Find where the given text appears and provide that cell's center as (x, y) coordinate. 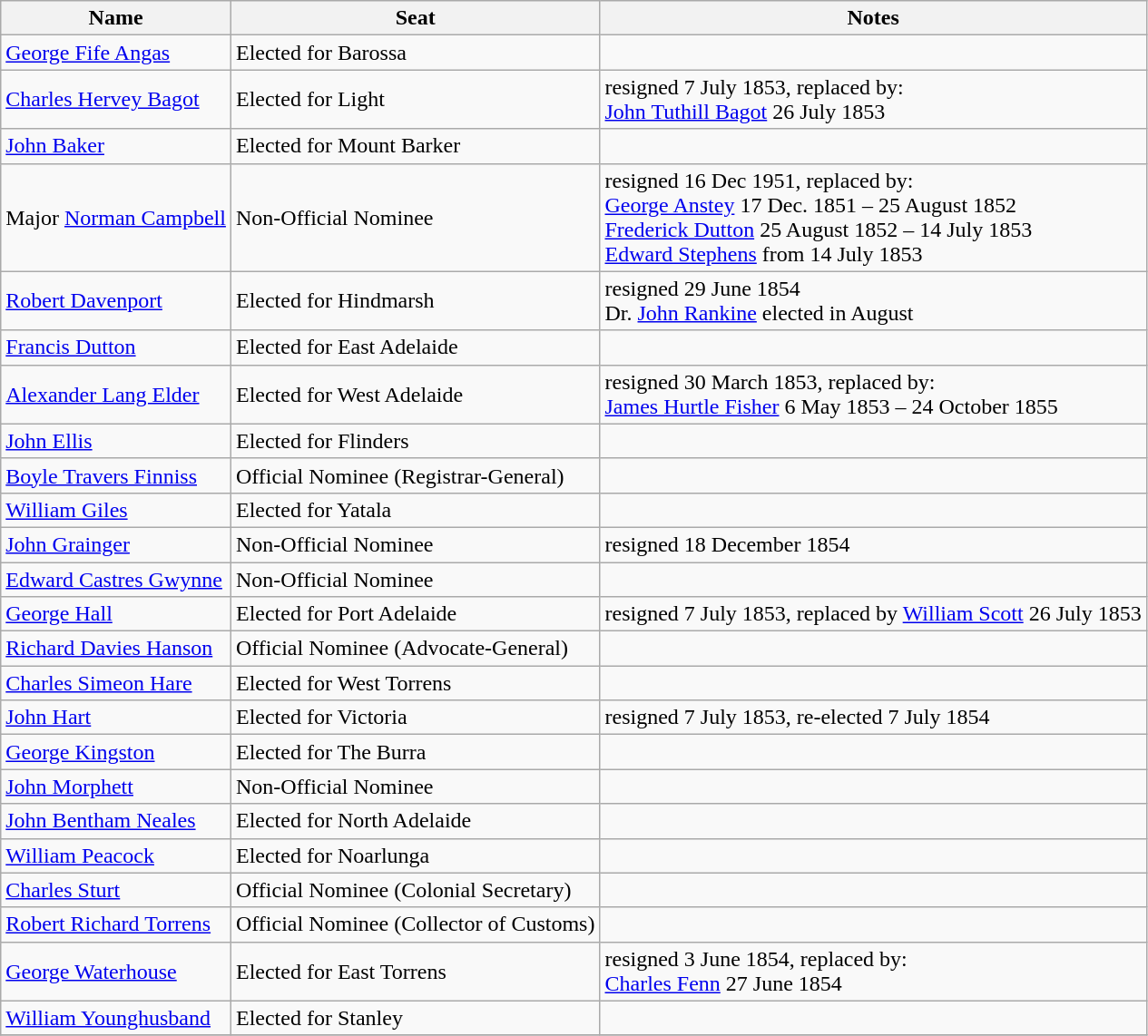
Elected for Hindmarsh (416, 301)
Elected for Light (416, 100)
Official Nominee (Colonial Secretary) (416, 890)
William Giles (116, 510)
Robert Davenport (116, 301)
John Grainger (116, 544)
Charles Simeon Hare (116, 683)
resigned 7 July 1853, replaced by:John Tuthill Bagot 26 July 1853 (873, 100)
John Morphett (116, 787)
Major Norman Campbell (116, 218)
Elected for Noarlunga (416, 855)
Richard Davies Hanson (116, 649)
William Younghusband (116, 1018)
resigned 18 December 1854 (873, 544)
Elected for North Adelaide (416, 821)
Elected for Stanley (416, 1018)
Elected for Victoria (416, 718)
George Fife Angas (116, 53)
Alexander Lang Elder (116, 394)
George Kingston (116, 752)
John Baker (116, 146)
Seat (416, 18)
Elected for The Burra (416, 752)
Elected for Barossa (416, 53)
Boyle Travers Finniss (116, 475)
Robert Richard Torrens (116, 924)
Edward Castres Gwynne (116, 580)
Elected for Yatala (416, 510)
Notes (873, 18)
Elected for West Adelaide (416, 394)
resigned 29 June 1854Dr. John Rankine elected in August (873, 301)
John Bentham Neales (116, 821)
John Ellis (116, 441)
Elected for West Torrens (416, 683)
Francis Dutton (116, 347)
Name (116, 18)
resigned 7 July 1853, re-elected 7 July 1854 (873, 718)
Elected for Flinders (416, 441)
Charles Hervey Bagot (116, 100)
Official Nominee (Collector of Customs) (416, 924)
Charles Sturt (116, 890)
resigned 3 June 1854, replaced by:Charles Fenn 27 June 1854 (873, 971)
Elected for East Adelaide (416, 347)
John Hart (116, 718)
George Waterhouse (116, 971)
Elected for Port Adelaide (416, 614)
George Hall (116, 614)
resigned 30 March 1853, replaced by:James Hurtle Fisher 6 May 1853 – 24 October 1855 (873, 394)
Elected for Mount Barker (416, 146)
Official Nominee (Registrar-General) (416, 475)
Elected for East Torrens (416, 971)
Official Nominee (Advocate-General) (416, 649)
resigned 7 July 1853, replaced by William Scott 26 July 1853 (873, 614)
William Peacock (116, 855)
